For the text-containing cell, return its midpoint in [x, y] coordinate format. 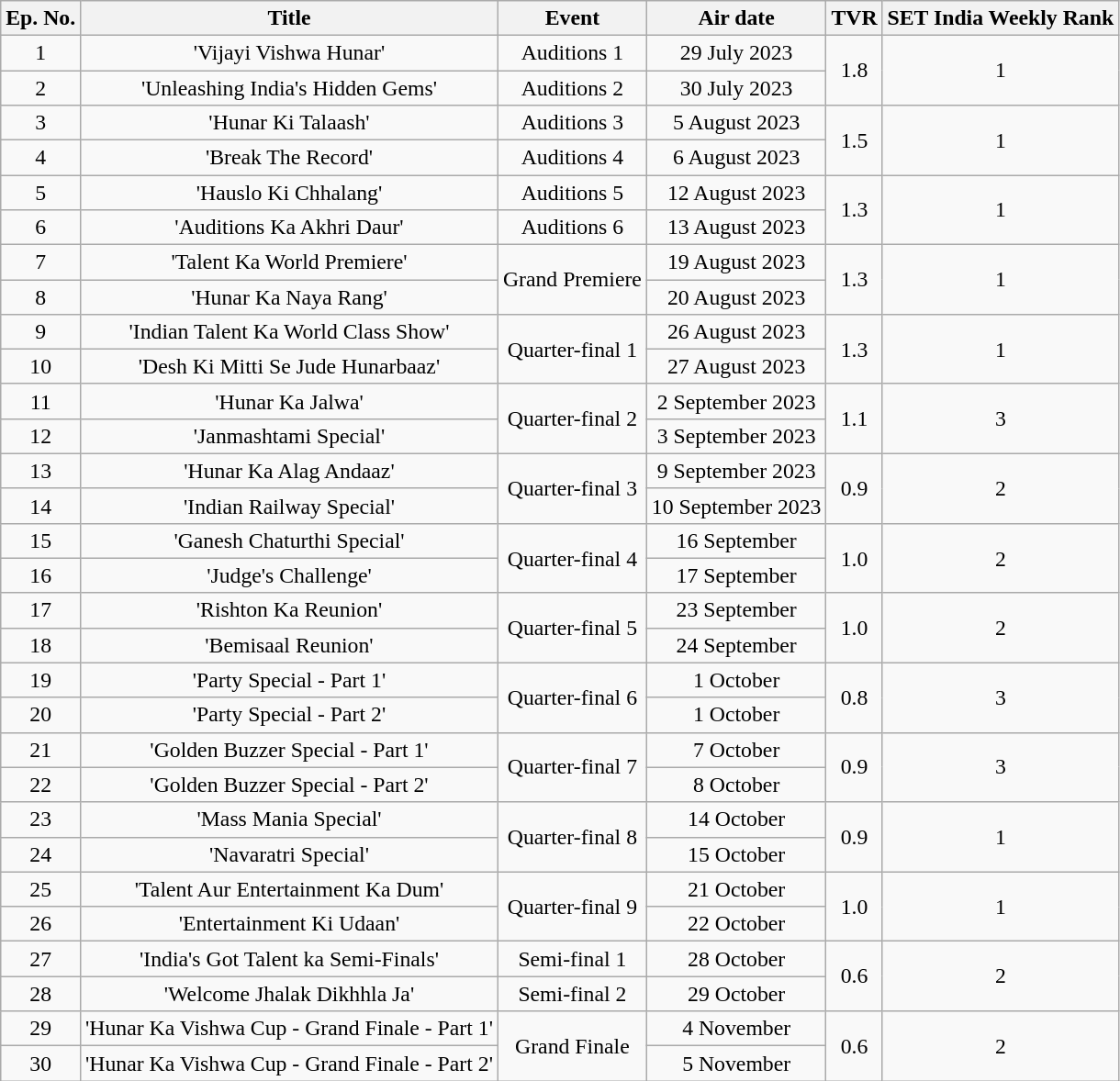
'Party Special - Part 2' [290, 715]
15 October [736, 854]
30 July 2023 [736, 88]
Quarter-final 6 [572, 697]
Title [290, 18]
'Rishton Ka Reunion' [290, 610]
27 [40, 959]
20 August 2023 [736, 296]
Quarter-final 4 [572, 558]
1.1 [854, 418]
4 [40, 157]
26 [40, 924]
Quarter-final 5 [572, 628]
'Janmashtami Special' [290, 436]
'Navaratri Special' [290, 854]
Auditions 1 [572, 53]
24 September [736, 645]
13 [40, 471]
12 August 2023 [736, 192]
16 [40, 575]
Quarter-final 1 [572, 349]
Air date [736, 18]
17 September [736, 575]
22 [40, 785]
5 November [736, 1064]
3 September 2023 [736, 436]
'Hauslo Ki Chhalang' [290, 192]
7 [40, 262]
Quarter-final 8 [572, 837]
12 [40, 436]
'Indian Railway Special' [290, 506]
Quarter-final 9 [572, 907]
'India's Got Talent ka Semi-Finals' [290, 959]
5 [40, 192]
'Hunar Ka Vishwa Cup - Grand Finale - Part 1' [290, 1029]
Quarter-final 2 [572, 418]
2 September 2023 [736, 401]
'Talent Ka World Premiere' [290, 262]
'Unleashing India's Hidden Gems' [290, 88]
TVR [854, 18]
29 [40, 1029]
13 August 2023 [736, 227]
30 [40, 1064]
'Judge's Challenge' [290, 575]
'Welcome Jhalak Dikhhla Ja' [290, 994]
21 [40, 750]
21 October [736, 889]
10 September 2023 [736, 506]
28 [40, 994]
Ep. No. [40, 18]
'Auditions Ka Akhri Daur' [290, 227]
'Ganesh Chaturthi Special' [290, 540]
6 August 2023 [736, 157]
SET India Weekly Rank [1001, 18]
Auditions 6 [572, 227]
'Vijayi Vishwa Hunar' [290, 53]
'Mass Mania Special' [290, 819]
28 October [736, 959]
23 September [736, 610]
8 October [736, 785]
4 November [736, 1029]
'Hunar Ka Jalwa' [290, 401]
10 [40, 366]
29 July 2023 [736, 53]
9 September 2023 [736, 471]
'Bemisaal Reunion' [290, 645]
'Hunar Ka Alag Andaaz' [290, 471]
1.8 [854, 71]
'Party Special - Part 1' [290, 680]
Auditions 5 [572, 192]
Event [572, 18]
Auditions 4 [572, 157]
18 [40, 645]
1.5 [854, 139]
16 September [736, 540]
14 [40, 506]
29 October [736, 994]
24 [40, 854]
Quarter-final 7 [572, 767]
'Indian Talent Ka World Class Show' [290, 331]
'Desh Ki Mitti Se Jude Hunarbaaz' [290, 366]
Auditions 2 [572, 88]
27 August 2023 [736, 366]
'Entertainment Ki Udaan' [290, 924]
22 October [736, 924]
19 August 2023 [736, 262]
14 October [736, 819]
17 [40, 610]
8 [40, 296]
'Golden Buzzer Special - Part 1' [290, 750]
'Hunar Ka Naya Rang' [290, 296]
Auditions 3 [572, 122]
'Hunar Ka Vishwa Cup - Grand Finale - Part 2' [290, 1064]
20 [40, 715]
Grand Finale [572, 1046]
0.8 [854, 697]
Grand Premiere [572, 279]
15 [40, 540]
6 [40, 227]
7 October [736, 750]
'Hunar Ki Talaash' [290, 122]
Semi-final 1 [572, 959]
26 August 2023 [736, 331]
25 [40, 889]
'Talent Aur Entertainment Ka Dum' [290, 889]
5 August 2023 [736, 122]
9 [40, 331]
Semi-final 2 [572, 994]
19 [40, 680]
'Break The Record' [290, 157]
'Golden Buzzer Special - Part 2' [290, 785]
11 [40, 401]
Quarter-final 3 [572, 488]
23 [40, 819]
